Detect which cell encompasses the target text, then output its (x, y) center coordinate. 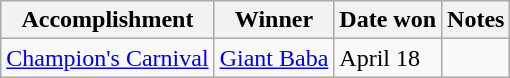
Giant Baba (274, 58)
Winner (274, 20)
Champion's Carnival (108, 58)
April 18 (388, 58)
Notes (476, 20)
Accomplishment (108, 20)
Date won (388, 20)
